Return (X, Y) of the center of cell containing provided text 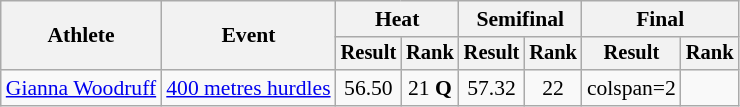
Athlete (81, 36)
colspan=2 (632, 88)
Final (660, 19)
Event (248, 36)
Gianna Woodruff (81, 88)
Heat (398, 19)
22 (553, 88)
21 Q (430, 88)
400 metres hurdles (248, 88)
57.32 (492, 88)
56.50 (369, 88)
Semifinal (520, 19)
